Search for the cell housing the specified text and yield its [x, y] center coordinate. 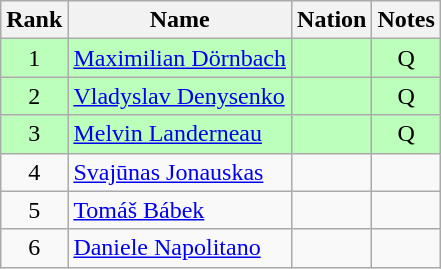
Tomáš Bábek [180, 210]
Maximilian Dörnbach [180, 58]
Daniele Napolitano [180, 248]
Vladyslav Denysenko [180, 96]
4 [34, 172]
Svajūnas Jonauskas [180, 172]
2 [34, 96]
Rank [34, 20]
Melvin Landerneau [180, 134]
6 [34, 248]
Notes [406, 20]
Nation [332, 20]
3 [34, 134]
1 [34, 58]
Name [180, 20]
5 [34, 210]
